Pinpoint the cell where the given text exists, returning its (x, y) midpoint coordinate. 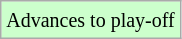
Advances to play-off (90, 20)
